Detect which cell encompasses the target text, then output its [x, y] center coordinate. 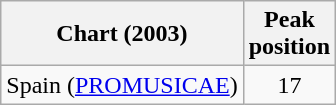
Spain (PROMUSICAE) [122, 85]
Chart (2003) [122, 34]
Peakposition [289, 34]
17 [289, 85]
